Pinpoint the cell where the given text exists, returning its [X, Y] midpoint coordinate. 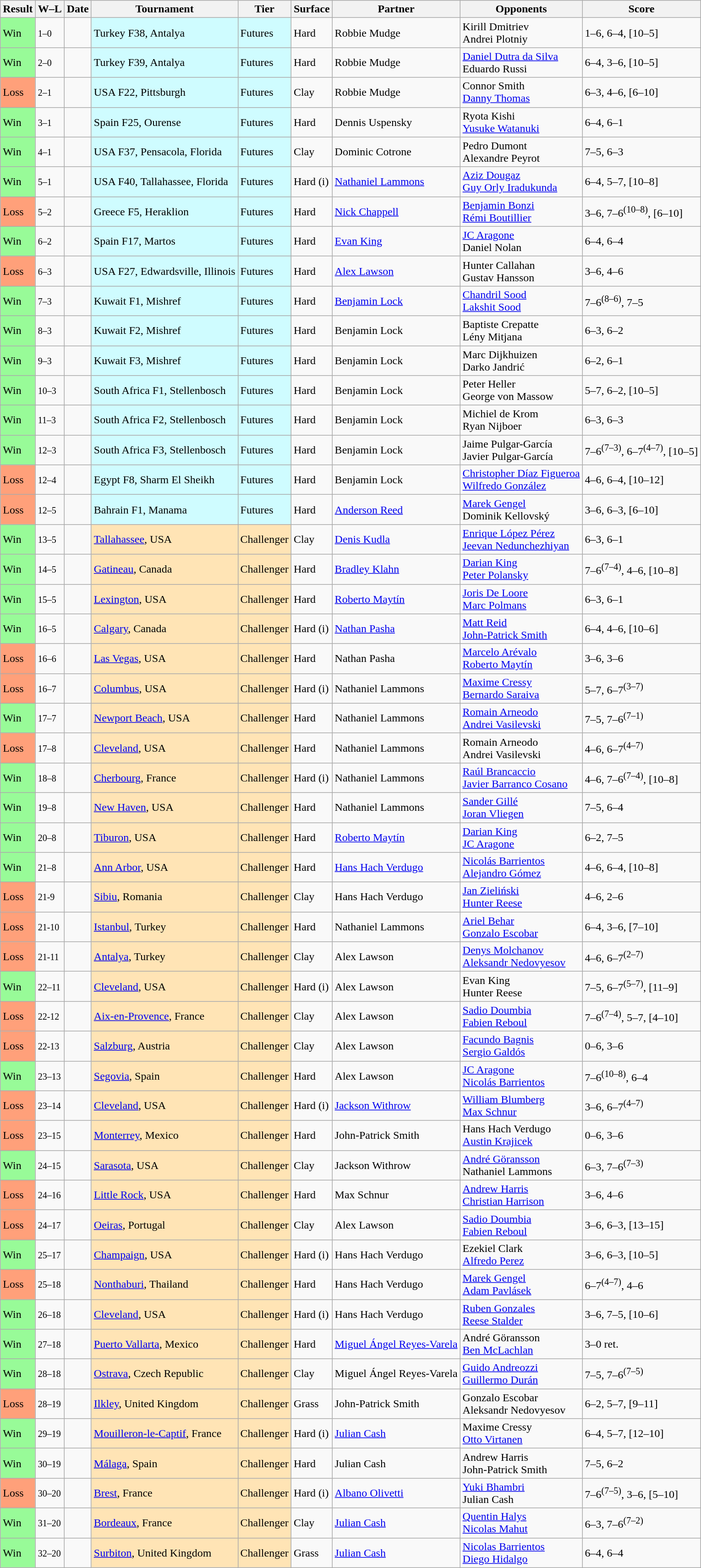
Christopher Díaz Figueroa Wilfredo González [521, 480]
Aix-en-Provence, France [164, 1016]
Ann Arbor, USA [164, 868]
Kuwait F3, Mishref [164, 360]
Michiel de Krom Ryan Nijboer [521, 421]
5–7, 6–2, [10–5] [641, 390]
Denys Molchanov Aleksandr Nedovyesov [521, 956]
Hans Hach Verdugo Austin Krajicek [521, 1135]
JC Aragone Daniel Nolan [521, 241]
11–3 [49, 421]
Little Rock, USA [164, 1195]
7–5, 6–4 [641, 807]
31–20 [49, 1523]
4–6, 6–7(2–7) [641, 956]
Sander Gillé Joran Vliegen [521, 807]
13–5 [49, 540]
André Göransson Ben McLachlan [521, 1344]
Calgary, Canada [164, 628]
USA F27, Edwardsville, Illinois [164, 271]
7–6(8–6), 7–5 [641, 300]
Ruben Gonzales Reese Stalder [521, 1314]
18–8 [49, 778]
Score [641, 9]
17–8 [49, 748]
25–18 [49, 1284]
6–7(4–7), 4–6 [641, 1284]
27–18 [49, 1344]
14–5 [49, 569]
Denis Kudla [396, 540]
4–6, 2–6 [641, 897]
7–5, 7–6(7–1) [641, 718]
32–20 [49, 1553]
Chandril Sood Lakshit Sood [521, 300]
3–1 [49, 122]
24–15 [49, 1165]
Spain F17, Martos [164, 241]
24–16 [49, 1195]
6–3, 7–6(7–2) [641, 1523]
Aziz Dougaz Guy Orly Iradukunda [521, 181]
6–3, 6–2 [641, 331]
Salzburg, Austria [164, 1046]
Spain F25, Ourense [164, 122]
Opponents [521, 9]
New Haven, USA [164, 807]
7–6(7–5), 3–6, [5–10] [641, 1493]
3–6, 6–7(4–7) [641, 1106]
Ostrava, Czech Republic [164, 1374]
12–4 [49, 480]
23–13 [49, 1076]
23–14 [49, 1106]
Gatineau, Canada [164, 569]
Marek Gengel Adam Pavlásek [521, 1284]
29–19 [49, 1434]
Las Vegas, USA [164, 659]
Greece F5, Heraklion [164, 212]
7–3 [49, 300]
7–6(7–4), 4–6, [10–8] [641, 569]
USA F22, Pittsburgh [164, 93]
Kuwait F1, Mishref [164, 300]
South Africa F1, Stellenbosch [164, 390]
7–6(7–3), 6–7(4–7), [10–5] [641, 450]
Hunter Callahan Gustav Hansson [521, 271]
Newport Beach, USA [164, 718]
6–4, 4–6, [10–6] [641, 628]
6–4, 3–6, [7–10] [641, 927]
Jan Zieliński Hunter Reese [521, 897]
Tier [264, 9]
Dennis Uspensky [396, 122]
Sibiu, Romania [164, 897]
Albano Olivetti [396, 1493]
7–6(7–4), 5–7, [4–10] [641, 1016]
19–8 [49, 807]
Baptiste Crepatte Lény Mitjana [521, 331]
Darian King Peter Polansky [521, 569]
Daniel Dutra da Silva Eduardo Russi [521, 62]
24–17 [49, 1225]
Puerto Vallarta, Mexico [164, 1344]
Egypt F8, Sharm El Sheikh [164, 480]
2–0 [49, 62]
16–5 [49, 628]
Tallahassee, USA [164, 540]
Joris De Loore Marc Polmans [521, 599]
1–6, 6–4, [10–5] [641, 33]
21-9 [49, 897]
28–19 [49, 1404]
7–5, 6–3 [641, 152]
Maxime Cressy Otto Virtanen [521, 1434]
2–1 [49, 93]
3–0 ret. [641, 1344]
Quentin Halys Nicolas Mahut [521, 1523]
W–L [49, 9]
Benjamin Bonzi Rémi Boutillier [521, 212]
Bordeaux, France [164, 1523]
17–7 [49, 718]
Facundo Bagnis Sergio Galdós [521, 1046]
Tournament [164, 9]
Pedro Dumont Alexandre Peyrot [521, 152]
Ezekiel Clark Alfredo Perez [521, 1254]
Kuwait F2, Mishref [164, 331]
16–6 [49, 659]
26–18 [49, 1314]
Gonzalo Escobar Aleksandr Nedovyesov [521, 1404]
Evan King Hunter Reese [521, 987]
Ryota Kishi Yusuke Watanuki [521, 122]
South Africa F2, Stellenbosch [164, 421]
Ariel Behar Gonzalo Escobar [521, 927]
Brest, France [164, 1493]
Monterrey, Mexico [164, 1135]
Raúl Brancaccio Javier Barranco Cosano [521, 778]
22-13 [49, 1046]
30–20 [49, 1493]
Columbus, USA [164, 688]
6–3, 7–6(7–3) [641, 1165]
Nonthaburi, Thailand [164, 1284]
21-10 [49, 927]
Bahrain F1, Manama [164, 509]
Marek Gengel Dominik Kellovský [521, 509]
3–6, 6–3, [6–10] [641, 509]
6–4, 5–7, [10–8] [641, 181]
Result [18, 9]
5–7, 6–7(3–7) [641, 688]
Cherbourg, France [164, 778]
Peter Heller George von Massow [521, 390]
Marcelo Arévalo Roberto Maytín [521, 659]
Enrique López Pérez Jeevan Nedunchezhiyan [521, 540]
Andrew Harris Christian Harrison [521, 1195]
4–6, 6–4, [10–8] [641, 868]
7–6(10–8), 6–4 [641, 1076]
South Africa F3, Stellenbosch [164, 450]
USA F37, Pensacola, Florida [164, 152]
3–6, 7–5, [10–6] [641, 1314]
7–5, 6–2 [641, 1463]
3–6, 6–3, [10–5] [641, 1254]
Nicolás Barrientos Alejandro Gómez [521, 868]
6–4, 3–6, [10–5] [641, 62]
6–2, 5–7, [9–11] [641, 1404]
3–6, 6–3, [13–15] [641, 1225]
Andrew Harris John-Patrick Smith [521, 1463]
6–2 [49, 241]
25–17 [49, 1254]
Bradley Klahn [396, 569]
Surface [312, 9]
Guido Andreozzi Guillermo Durán [521, 1374]
15–5 [49, 599]
5–2 [49, 212]
6–3, 4–6, [6–10] [641, 93]
Turkey F39, Antalya [164, 62]
Turkey F38, Antalya [164, 33]
4–1 [49, 152]
6–3 [49, 271]
Matt Reid John-Patrick Smith [521, 628]
22-12 [49, 1016]
Antalya, Turkey [164, 956]
Champaign, USA [164, 1254]
7–5, 6–7(5–7), [11–9] [641, 987]
USA F40, Tallahassee, Florida [164, 181]
3–6, 7–6(10–8), [6–10] [641, 212]
Partner [396, 9]
JC Aragone Nicolás Barrientos [521, 1076]
4–6, 6–7(4–7) [641, 748]
Nicolas Barrientos Diego Hidalgo [521, 1553]
10–3 [49, 390]
Max Schnur [396, 1195]
9–3 [49, 360]
20–8 [49, 837]
30–19 [49, 1463]
Istanbul, Turkey [164, 927]
Málaga, Spain [164, 1463]
Connor Smith Danny Thomas [521, 93]
6–2, 7–5 [641, 837]
5–1 [49, 181]
Date [78, 9]
4–6, 6–4, [10–12] [641, 480]
21–8 [49, 868]
6–3, 6–3 [641, 421]
21-11 [49, 956]
Lexington, USA [164, 599]
3–6, 3–6 [641, 659]
Mouilleron-le-Captif, France [164, 1434]
7–5, 7–6(7–5) [641, 1374]
8–3 [49, 331]
16–7 [49, 688]
Jaime Pulgar-García Javier Pulgar-García [521, 450]
Yuki Bhambri Julian Cash [521, 1493]
4–6, 7–6(7–4), [10–8] [641, 778]
23–15 [49, 1135]
Marc Dijkhuizen Darko Jandrić [521, 360]
28–18 [49, 1374]
Surbiton, United Kingdom [164, 1553]
Ilkley, United Kingdom [164, 1404]
1–0 [49, 33]
William Blumberg Max Schnur [521, 1106]
Darian King JC Aragone [521, 837]
6–2, 6–1 [641, 360]
Sarasota, USA [164, 1165]
Oeiras, Portugal [164, 1225]
Maxime Cressy Bernardo Saraiva [521, 688]
Nick Chappell [396, 212]
Tiburon, USA [164, 837]
Anderson Reed [396, 509]
Segovia, Spain [164, 1076]
Evan King [396, 241]
6–4, 5–7, [12–10] [641, 1434]
6–4, 6–1 [641, 122]
Dominic Cotrone [396, 152]
Kirill Dmitriev Andrei Plotniy [521, 33]
12–3 [49, 450]
André Göransson Nathaniel Lammons [521, 1165]
12–5 [49, 509]
22–11 [49, 987]
